Scan for the cell matching the given text and deliver its [x, y] coordinate at center. 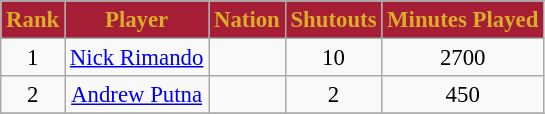
2700 [463, 58]
10 [334, 58]
Nation [247, 20]
Shutouts [334, 20]
Player [137, 20]
Andrew Putna [137, 95]
450 [463, 95]
1 [33, 58]
Nick Rimando [137, 58]
Rank [33, 20]
Minutes Played [463, 20]
